For the text-containing cell, return its midpoint in [x, y] coordinate format. 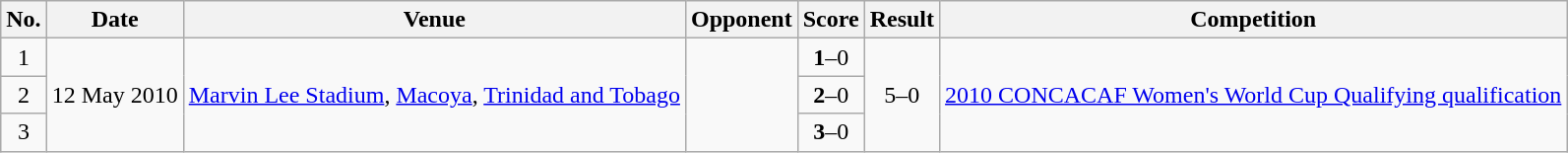
Opponent [741, 20]
5–0 [902, 95]
1–0 [831, 57]
2 [24, 95]
3–0 [831, 132]
Competition [1254, 20]
2–0 [831, 95]
2010 CONCACAF Women's World Cup Qualifying qualification [1254, 95]
Marvin Lee Stadium, Macoya, Trinidad and Tobago [434, 95]
No. [24, 20]
Score [831, 20]
3 [24, 132]
1 [24, 57]
Venue [434, 20]
Date [114, 20]
Result [902, 20]
12 May 2010 [114, 95]
